Detect which cell encompasses the target text, then output its [x, y] center coordinate. 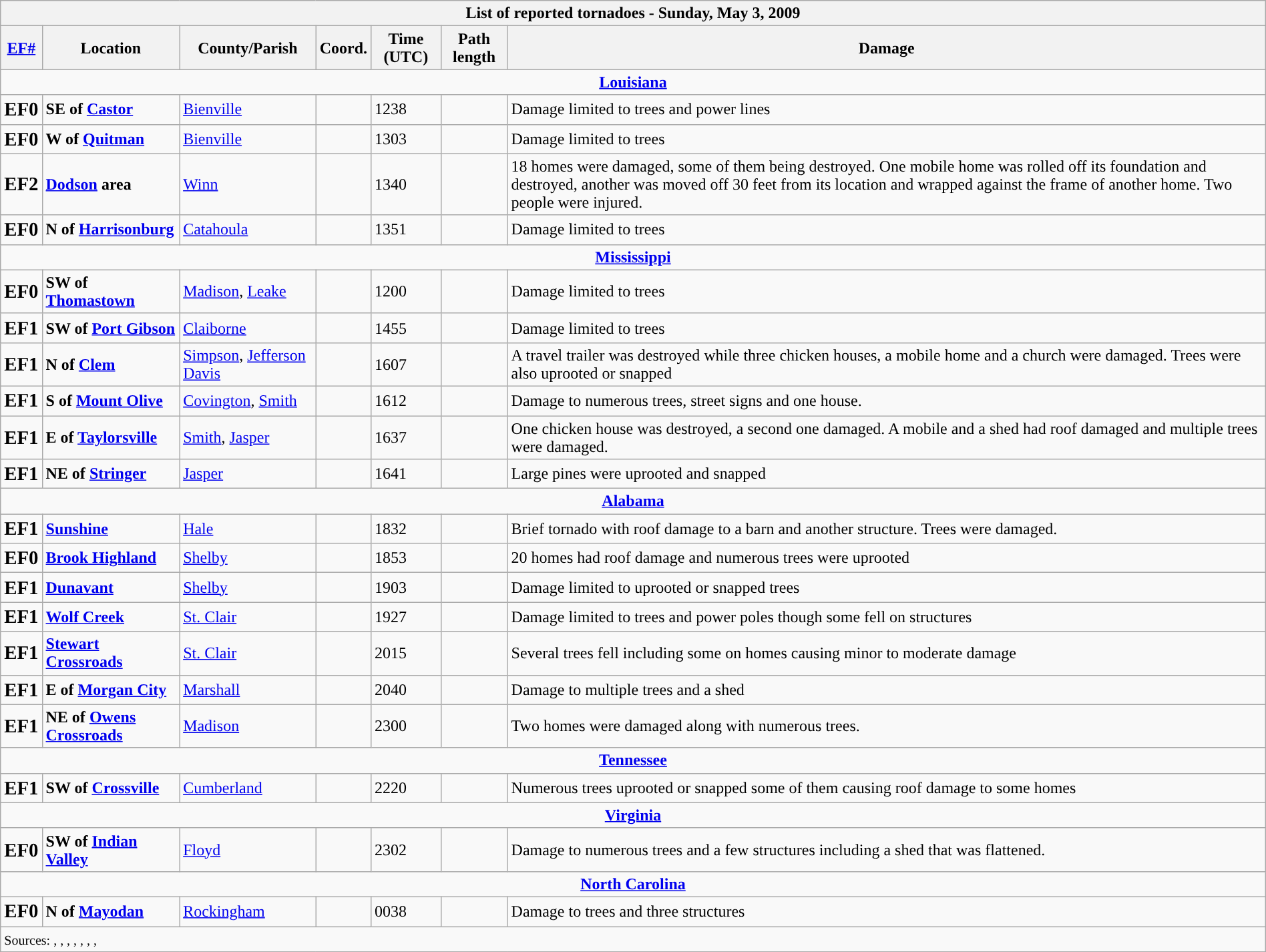
2220 [406, 788]
Location [111, 48]
1927 [406, 617]
NE of Owens Crossroads [111, 726]
List of reported tornadoes - Sunday, May 3, 2009 [633, 13]
Madison [248, 726]
Brook Highland [111, 558]
E of Morgan City [111, 690]
Simpson, Jefferson Davis [248, 365]
Damage limited to trees and power lines [887, 109]
2040 [406, 690]
1612 [406, 401]
1303 [406, 139]
SW of Thomastown [111, 291]
1340 [406, 184]
SE of Castor [111, 109]
Hale [248, 529]
1455 [406, 328]
North Carolina [633, 884]
1238 [406, 109]
Stewart Crossroads [111, 653]
Louisiana [633, 82]
Sunshine [111, 529]
County/Parish [248, 48]
Large pines were uprooted and snapped [887, 474]
1903 [406, 587]
Dunavant [111, 587]
Jasper [248, 474]
EF2 [21, 184]
Several trees fell including some on homes causing minor to moderate damage [887, 653]
SW of Indian Valley [111, 849]
Damage to numerous trees, street signs and one house. [887, 401]
EF# [21, 48]
1637 [406, 437]
SW of Crossville [111, 788]
Sources: , , , , , , , [633, 939]
Damage limited to trees and power poles though some fell on structures [887, 617]
N of Clem [111, 365]
One chicken house was destroyed, a second one damaged. A mobile and a shed had roof damaged and multiple trees were damaged. [887, 437]
Claiborne [248, 328]
SW of Port Gibson [111, 328]
2300 [406, 726]
NE of Stringer [111, 474]
Tennessee [633, 760]
Madison, Leake [248, 291]
Cumberland [248, 788]
Damage [887, 48]
1641 [406, 474]
Alabama [633, 501]
Smith, Jasper [248, 437]
Brief tornado with roof damage to a barn and another structure. Trees were damaged. [887, 529]
Damage to multiple trees and a shed [887, 690]
1200 [406, 291]
Virginia [633, 815]
Damage limited to uprooted or snapped trees [887, 587]
20 homes had roof damage and numerous trees were uprooted [887, 558]
1351 [406, 230]
0038 [406, 911]
Mississippi [633, 257]
Winn [248, 184]
1607 [406, 365]
Coord. [343, 48]
Covington, Smith [248, 401]
Catahoula [248, 230]
Two homes were damaged along with numerous trees. [887, 726]
1832 [406, 529]
Damage to trees and three structures [887, 911]
Numerous trees uprooted or snapped some of them causing roof damage to some homes [887, 788]
Time (UTC) [406, 48]
N of Mayodan [111, 911]
Damage to numerous trees and a few structures including a shed that was flattened. [887, 849]
W of Quitman [111, 139]
Floyd [248, 849]
N of Harrisonburg [111, 230]
E of Taylorsville [111, 437]
S of Mount Olive [111, 401]
2015 [406, 653]
Rockingham [248, 911]
2302 [406, 849]
A travel trailer was destroyed while three chicken houses, a mobile home and a church were damaged. Trees were also uprooted or snapped [887, 365]
Wolf Creek [111, 617]
Marshall [248, 690]
Dodson area [111, 184]
Path length [474, 48]
1853 [406, 558]
